Output the [X, Y] coordinate of the center of the cell containing the given text.  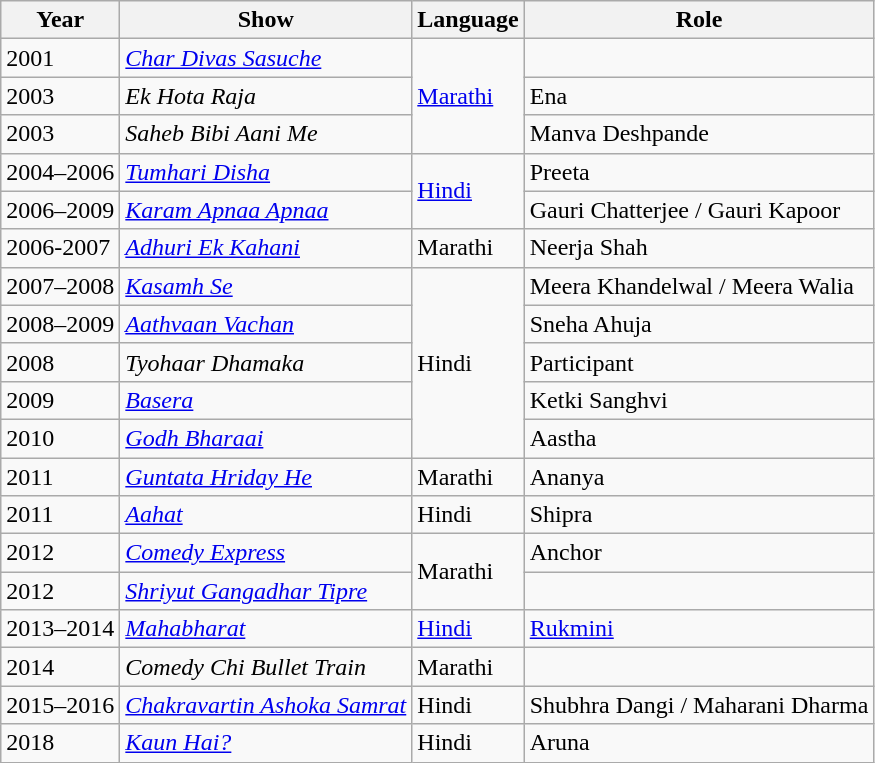
Aruna [699, 743]
2010 [60, 438]
2013–2014 [60, 629]
Participant [699, 362]
Ena [699, 96]
Aahat [266, 515]
Language [468, 20]
Show [266, 20]
Char Divas Sasuche [266, 58]
Shipra [699, 515]
Saheb Bibi Aani Me [266, 134]
Ananya [699, 477]
Preeta [699, 172]
Role [699, 20]
2014 [60, 667]
2004–2006 [60, 172]
Ketki Sanghvi [699, 400]
Shriyut Gangadhar Tipre [266, 591]
Sneha Ahuja [699, 324]
Manva Deshpande [699, 134]
Ek Hota Raja [266, 96]
Aastha [699, 438]
Anchor [699, 553]
Neerja Shah [699, 248]
2008–2009 [60, 324]
Aathvaan Vachan [266, 324]
Comedy Chi Bullet Train [266, 667]
Tumhari Disha [266, 172]
Comedy Express [266, 553]
2007–2008 [60, 286]
Kaun Hai? [266, 743]
Chakravartin Ashoka Samrat [266, 705]
2008 [60, 362]
Mahabharat [266, 629]
Meera Khandelwal / Meera Walia [699, 286]
2006-2007 [60, 248]
2015–2016 [60, 705]
Adhuri Ek Kahani [266, 248]
2006–2009 [60, 210]
Rukmini [699, 629]
Shubhra Dangi / Maharani Dharma [699, 705]
Godh Bharaai [266, 438]
Year [60, 20]
Guntata Hriday He [266, 477]
2018 [60, 743]
Tyohaar Dhamaka [266, 362]
Basera [266, 400]
Karam Apnaa Apnaa [266, 210]
2009 [60, 400]
Gauri Chatterjee / Gauri Kapoor [699, 210]
2001 [60, 58]
Kasamh Se [266, 286]
